For the text-containing cell, return its midpoint in (x, y) coordinate format. 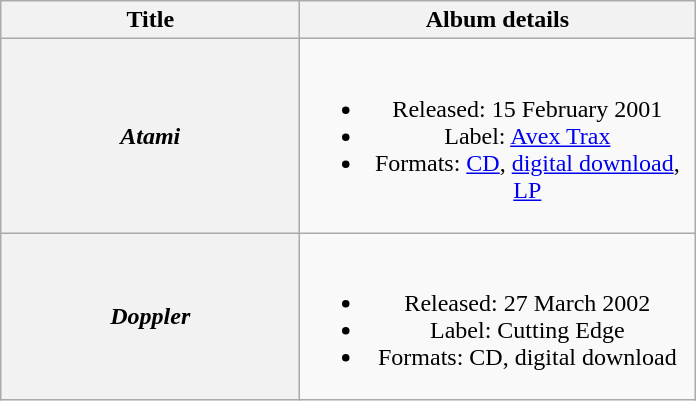
Album details (498, 20)
Atami (150, 136)
Title (150, 20)
Released: 15 February 2001Label: Avex TraxFormats: CD, digital download, LP (498, 136)
Released: 27 March 2002Label: Cutting EdgeFormats: CD, digital download (498, 316)
Doppler (150, 316)
